Scan for the cell matching the given text and deliver its [X, Y] coordinate at center. 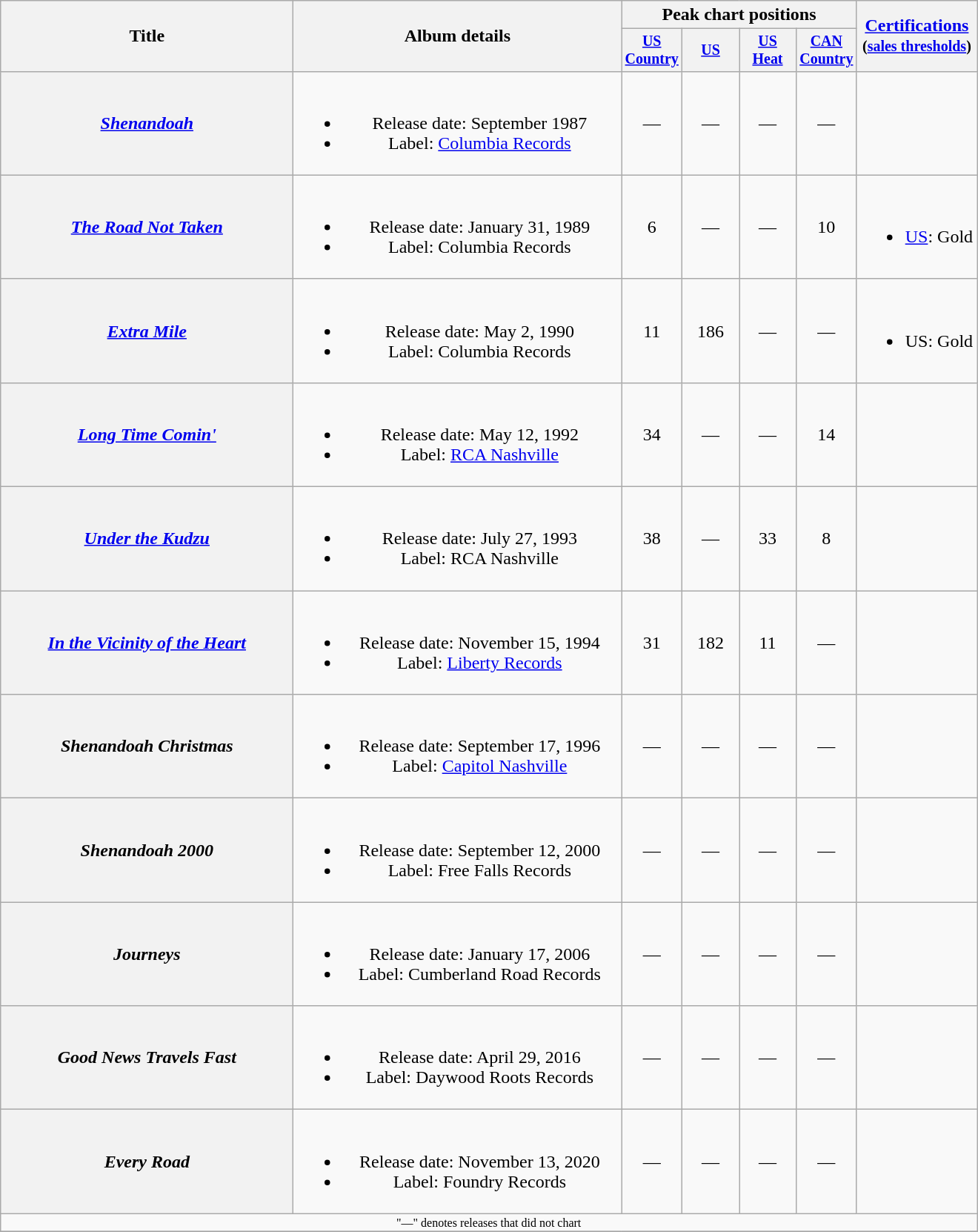
34 [652, 434]
Extra Mile [147, 331]
Release date: January 31, 1989Label: Columbia Records [458, 227]
Title [147, 36]
Release date: September 1987Label: Columbia Records [458, 123]
Every Road [147, 1162]
In the Vicinity of the Heart [147, 643]
Shenandoah 2000 [147, 850]
Album details [458, 36]
Journeys [147, 954]
31 [652, 643]
10 [826, 227]
Under the Kudzu [147, 539]
Release date: May 12, 1992Label: RCA Nashville [458, 434]
"—" denotes releases that did not chart [489, 1222]
CAN Country [826, 50]
US Heat [768, 50]
Peak chart positions [739, 15]
Release date: January 17, 2006Label: Cumberland Road Records [458, 954]
Release date: May 2, 1990Label: Columbia Records [458, 331]
US Country [652, 50]
Release date: April 29, 2016Label: Daywood Roots Records [458, 1058]
38 [652, 539]
Long Time Comin' [147, 434]
6 [652, 227]
Good News Travels Fast [147, 1058]
14 [826, 434]
The Road Not Taken [147, 227]
Release date: July 27, 1993Label: RCA Nashville [458, 539]
Release date: September 12, 2000Label: Free Falls Records [458, 850]
182 [711, 643]
Release date: November 15, 1994Label: Liberty Records [458, 643]
US [711, 50]
Release date: September 17, 1996Label: Capitol Nashville [458, 746]
Shenandoah [147, 123]
Release date: November 13, 2020Label: Foundry Records [458, 1162]
33 [768, 539]
186 [711, 331]
Certifications(sales thresholds) [917, 36]
8 [826, 539]
Shenandoah Christmas [147, 746]
